Find where the given text appears and provide that cell's center as [x, y] coordinate. 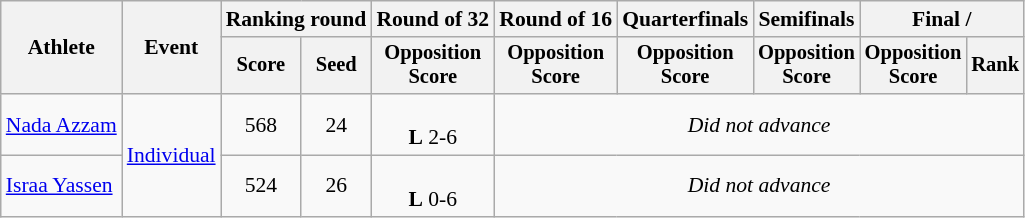
Israa Yassen [62, 186]
Individual [172, 155]
Semifinals [806, 19]
Seed [336, 66]
Ranking round [296, 19]
24 [336, 124]
Athlete [62, 48]
Rank [995, 66]
Quarterfinals [685, 19]
L 2-6 [432, 124]
26 [336, 186]
Event [172, 48]
Round of 32 [432, 19]
524 [262, 186]
Round of 16 [556, 19]
Score [262, 66]
L 0-6 [432, 186]
Nada Azzam [62, 124]
Final / [942, 19]
568 [262, 124]
